From the cell containing the given text, extract its center point as (X, Y) coordinate. 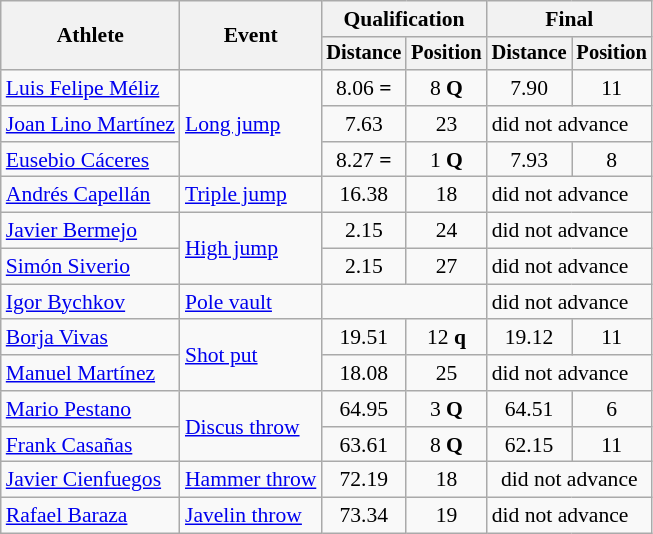
7.63 (364, 124)
25 (446, 373)
8 (612, 160)
73.34 (364, 516)
3 Q (446, 409)
Javier Bermejo (90, 231)
Simón Siverio (90, 267)
8.06 = (364, 88)
Rafael Baraza (90, 516)
Pole vault (250, 302)
6 (612, 409)
1 Q (446, 160)
Event (250, 36)
High jump (250, 248)
18.08 (364, 373)
Eusebio Cáceres (90, 160)
Mario Pestano (90, 409)
64.51 (530, 409)
Discus throw (250, 426)
27 (446, 267)
64.95 (364, 409)
Athlete (90, 36)
Hammer throw (250, 480)
Javelin throw (250, 516)
Igor Bychkov (90, 302)
Andrés Capellán (90, 195)
Luis Felipe Méliz (90, 88)
16.38 (364, 195)
62.15 (530, 445)
Javier Cienfuegos (90, 480)
Triple jump (250, 195)
72.19 (364, 480)
Borja Vivas (90, 338)
63.61 (364, 445)
7.93 (530, 160)
Long jump (250, 124)
Qualification (404, 19)
Shot put (250, 356)
7.90 (530, 88)
19.12 (530, 338)
24 (446, 231)
12 q (446, 338)
Frank Casañas (90, 445)
Joan Lino Martínez (90, 124)
Manuel Martínez (90, 373)
19.51 (364, 338)
19 (446, 516)
Final (570, 19)
23 (446, 124)
8.27 = (364, 160)
